Detect which cell encompasses the target text, then output its [X, Y] center coordinate. 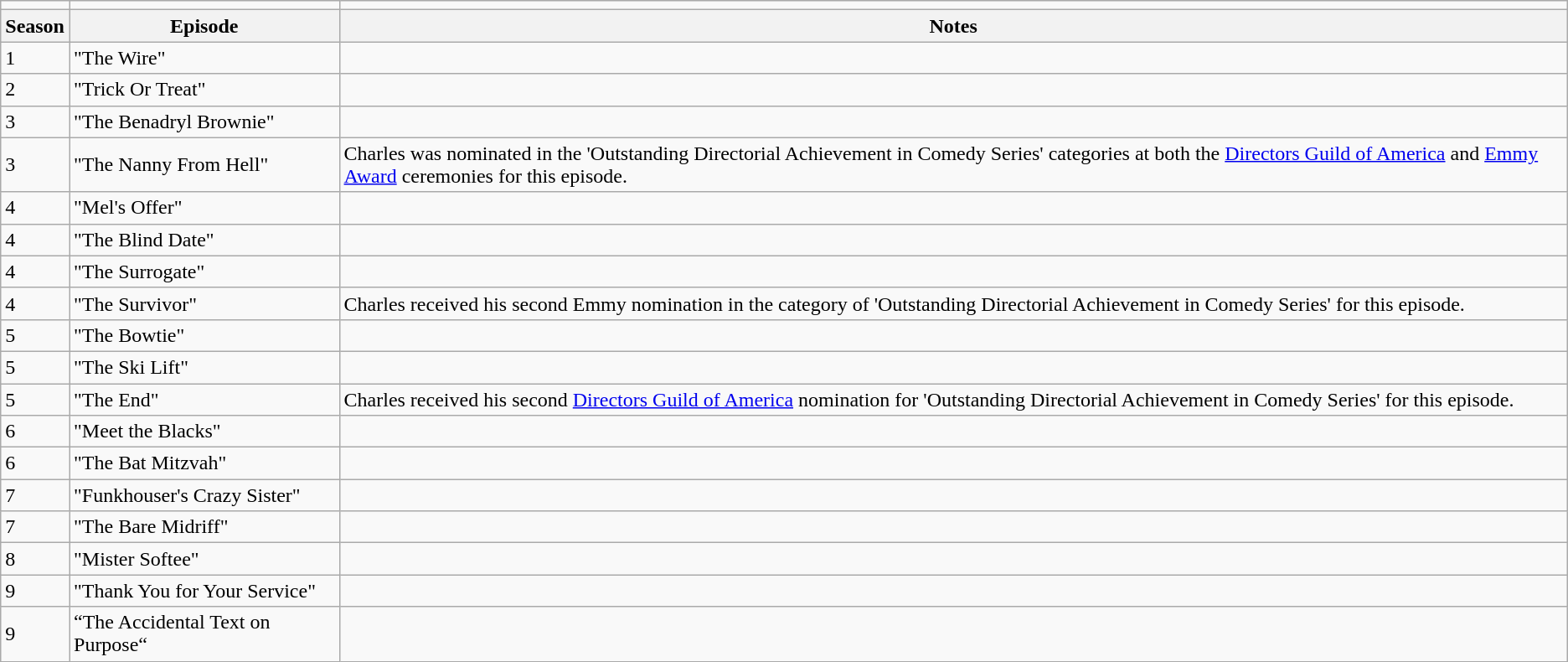
Charles received his second Emmy nomination in the category of 'Outstanding Directorial Achievement in Comedy Series' for this episode. [953, 303]
Charles received his second Directors Guild of America nomination for 'Outstanding Directorial Achievement in Comedy Series' for this episode. [953, 400]
"Mel's Offer" [204, 208]
"The Nanny From Hell" [204, 164]
"Funkhouser's Crazy Sister" [204, 495]
"The Bowtie" [204, 335]
Episode [204, 26]
2 [35, 90]
"The Ski Lift" [204, 367]
"The Benadryl Brownie" [204, 122]
“The Accidental Text on Purpose“ [204, 634]
8 [35, 559]
"The Bare Midriff" [204, 527]
"The Survivor" [204, 303]
"The End" [204, 400]
"The Wire" [204, 58]
Notes [953, 26]
"Mister Softee" [204, 559]
"The Surrogate" [204, 272]
"Trick Or Treat" [204, 90]
"Thank You for Your Service" [204, 591]
"Meet the Blacks" [204, 432]
1 [35, 58]
"The Blind Date" [204, 240]
Season [35, 26]
"The Bat Mitzvah" [204, 463]
